Locate the cell with the specified text and output its [x, y] center coordinate. 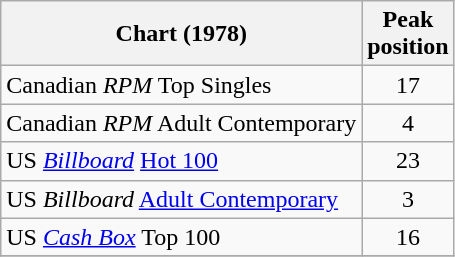
Peakposition [408, 34]
Canadian RPM Adult Contemporary [182, 123]
4 [408, 123]
US Cash Box Top 100 [182, 237]
17 [408, 85]
16 [408, 237]
23 [408, 161]
US Billboard Hot 100 [182, 161]
Chart (1978) [182, 34]
US Billboard Adult Contemporary [182, 199]
3 [408, 199]
Canadian RPM Top Singles [182, 85]
